For the text-containing cell, return its midpoint in [x, y] coordinate format. 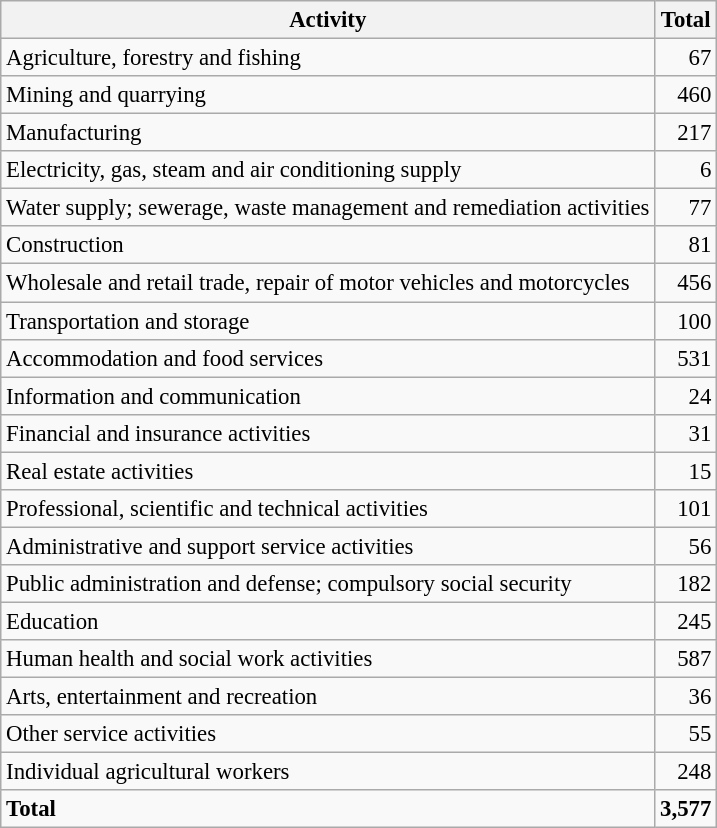
Water supply; sewerage, waste management and remediation activities [328, 208]
248 [686, 772]
Financial and insurance activities [328, 433]
100 [686, 321]
101 [686, 509]
31 [686, 433]
531 [686, 358]
Accommodation and food services [328, 358]
3,577 [686, 809]
Individual agricultural workers [328, 772]
Information and communication [328, 396]
Arts, entertainment and recreation [328, 697]
55 [686, 734]
56 [686, 546]
217 [686, 133]
182 [686, 584]
Transportation and storage [328, 321]
456 [686, 283]
Electricity, gas, steam and air conditioning supply [328, 170]
587 [686, 659]
77 [686, 208]
Education [328, 621]
15 [686, 471]
Mining and quarrying [328, 95]
245 [686, 621]
Administrative and support service activities [328, 546]
67 [686, 58]
36 [686, 697]
Other service activities [328, 734]
Activity [328, 20]
6 [686, 170]
24 [686, 396]
Real estate activities [328, 471]
460 [686, 95]
Agriculture, forestry and fishing [328, 58]
Professional, scientific and technical activities [328, 509]
81 [686, 245]
Human health and social work activities [328, 659]
Manufacturing [328, 133]
Public administration and defense; compulsory social security [328, 584]
Construction [328, 245]
Wholesale and retail trade, repair of motor vehicles and motorcycles [328, 283]
